From the cell containing the given text, extract its center point as (X, Y) coordinate. 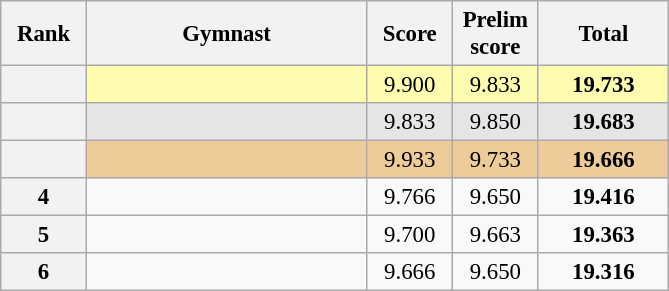
5 (44, 235)
9.663 (496, 235)
19.416 (604, 197)
Total (604, 34)
19.733 (604, 85)
9.700 (410, 235)
Prelim score (496, 34)
4 (44, 197)
9.850 (496, 122)
9.900 (410, 85)
19.683 (604, 122)
9.933 (410, 160)
Gymnast (226, 34)
9.650 (496, 197)
Rank (44, 34)
9.733 (496, 160)
19.666 (604, 160)
19.363 (604, 235)
Score (410, 34)
9.766 (410, 197)
